Scan for the cell matching the given text and deliver its (x, y) coordinate at center. 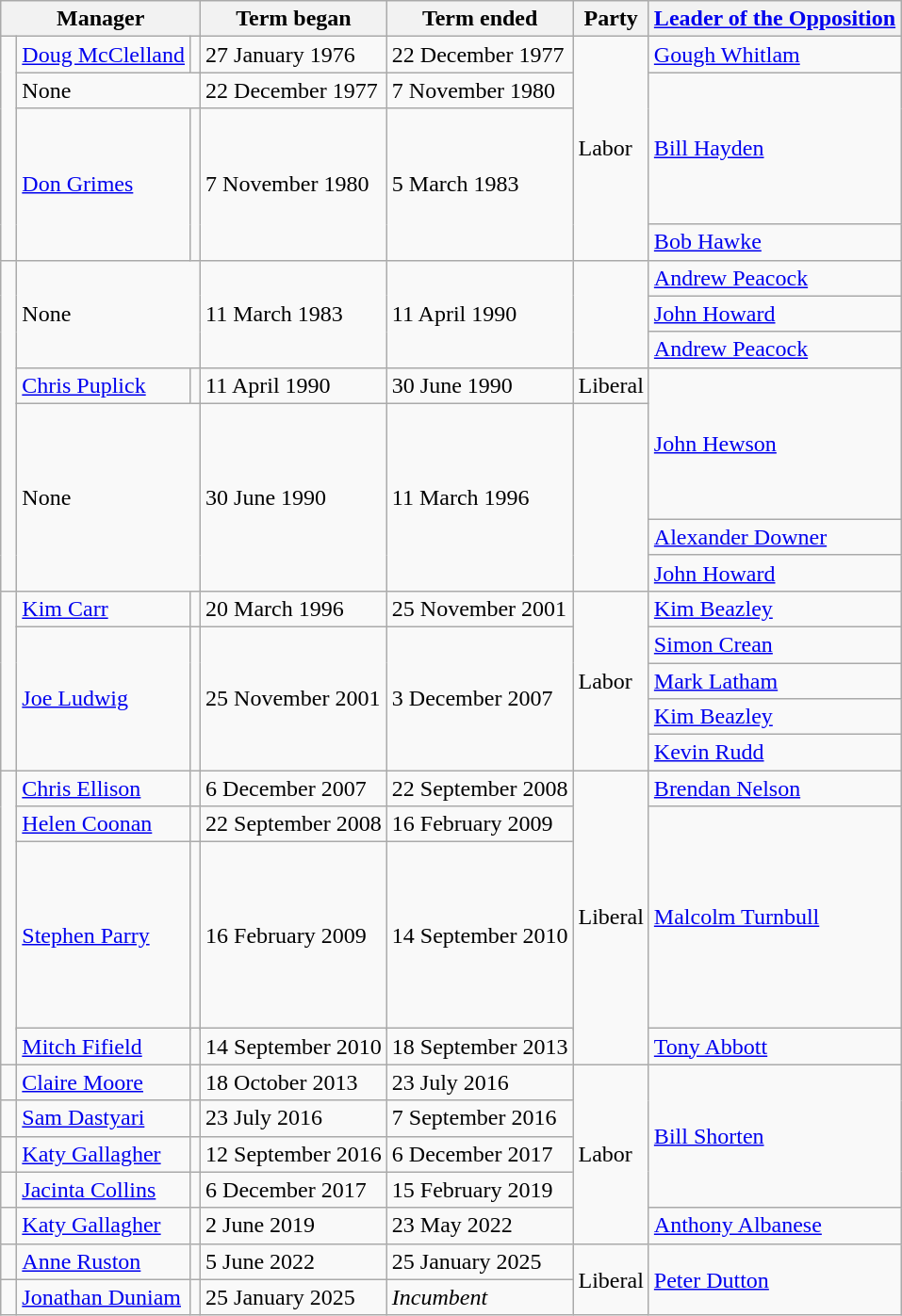
Bob Hawke (775, 242)
Simon Crean (775, 644)
20 March 1996 (294, 609)
27 January 1976 (294, 55)
Kevin Rudd (775, 753)
Chris Puplick (104, 385)
2 June 2019 (294, 1226)
Sam Dastyari (104, 1118)
Alexander Downer (775, 537)
Stephen Parry (104, 935)
5 March 1983 (480, 185)
Manager (101, 19)
18 September 2013 (480, 1047)
Jonathan Duniam (104, 1297)
6 December 2007 (294, 788)
3 December 2007 (480, 698)
Anthony Albanese (775, 1226)
Kim Carr (104, 609)
12 September 2016 (294, 1154)
Peter Dutton (775, 1279)
7 September 2016 (480, 1118)
Term ended (480, 19)
5 June 2022 (294, 1261)
Gough Whitlam (775, 55)
John Hewson (775, 443)
Mark Latham (775, 681)
Chris Ellison (104, 788)
Don Grimes (104, 185)
Jacinta Collins (104, 1190)
Claire Moore (104, 1082)
Incumbent (480, 1297)
Helen Coonan (104, 824)
Leader of the Opposition (775, 19)
Bill Shorten (775, 1136)
Bill Hayden (775, 149)
Tony Abbott (775, 1047)
Term began (294, 19)
18 October 2013 (294, 1082)
Malcolm Turnbull (775, 918)
15 February 2019 (480, 1190)
Joe Ludwig (104, 698)
Mitch Fifield (104, 1047)
23 May 2022 (480, 1226)
Doug McClelland (104, 55)
Brendan Nelson (775, 788)
Anne Ruston (104, 1261)
11 March 1983 (294, 314)
11 March 1996 (480, 497)
Party (611, 19)
